Search for the cell housing the specified text and yield its (X, Y) center coordinate. 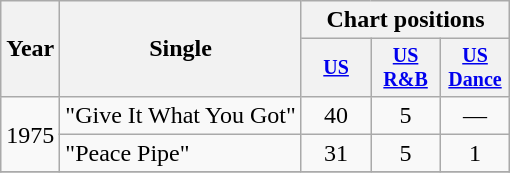
Year (30, 49)
31 (336, 153)
USDance (474, 68)
Single (181, 49)
1 (474, 153)
1975 (30, 134)
"Peace Pipe" (181, 153)
USR&B (406, 68)
40 (336, 115)
Chart positions (405, 20)
— (474, 115)
"Give It What You Got" (181, 115)
US (336, 68)
